Provide the (X, Y) coordinate of the cell's center where the given text is located.  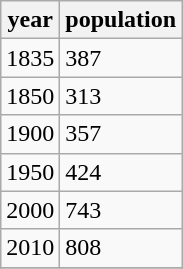
2010 (30, 248)
year (30, 20)
population (121, 20)
1850 (30, 96)
743 (121, 210)
1950 (30, 172)
2000 (30, 210)
357 (121, 134)
313 (121, 96)
1900 (30, 134)
808 (121, 248)
424 (121, 172)
1835 (30, 58)
387 (121, 58)
